Provide the (X, Y) coordinate of the cell's center where the given text is located.  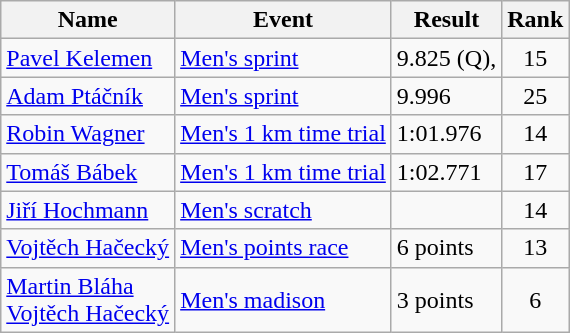
Vojtěch Hačecký (88, 248)
Men's madison (284, 300)
Jiří Hochmann (88, 210)
Tomáš Bábek (88, 172)
Name (88, 20)
Result (446, 20)
Men's scratch (284, 210)
Robin Wagner (88, 134)
Rank (536, 20)
1:01.976 (446, 134)
6 points (446, 248)
Adam Ptáčník (88, 96)
25 (536, 96)
9.825 (Q), (446, 58)
Event (284, 20)
6 (536, 300)
17 (536, 172)
Men's points race (284, 248)
1:02.771 (446, 172)
9.996 (446, 96)
Martin BláhaVojtěch Hačecký (88, 300)
Pavel Kelemen (88, 58)
15 (536, 58)
3 points (446, 300)
13 (536, 248)
